Capture the cell that displays the provided text and extract its (X, Y) central coordinate. 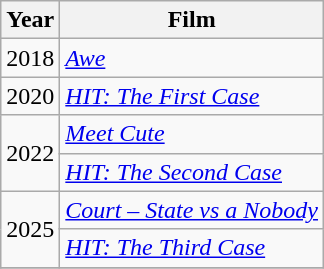
Awe (192, 58)
2022 (30, 153)
HIT: The Third Case (192, 248)
2025 (30, 229)
Year (30, 20)
HIT: The Second Case (192, 172)
HIT: The First Case (192, 96)
2020 (30, 96)
Film (192, 20)
Meet Cute (192, 134)
2018 (30, 58)
Court – State vs a Nobody (192, 210)
